Capture the cell that displays the provided text and extract its (x, y) central coordinate. 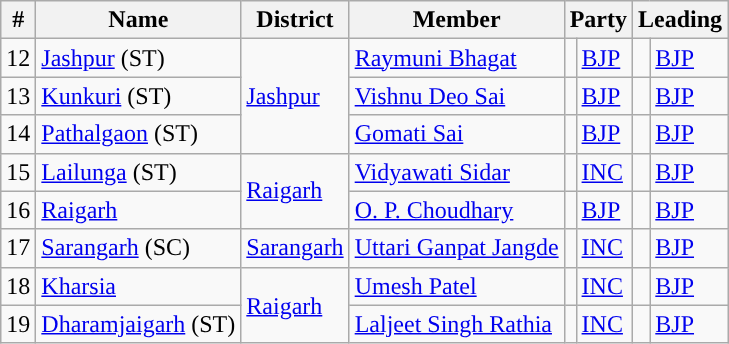
Name (138, 20)
Sarangarh (295, 248)
District (295, 20)
Sarangarh (SC) (138, 248)
19 (18, 324)
Jashpur (295, 96)
Vidyawati Sidar (456, 172)
Kunkuri (ST) (138, 96)
18 (18, 286)
Uttari Ganpat Jangde (456, 248)
14 (18, 134)
Gomati Sai (456, 134)
13 (18, 96)
17 (18, 248)
O. P. Choudhary (456, 210)
Raymuni Bhagat (456, 58)
Jashpur (ST) (138, 58)
Leading (680, 20)
Party (598, 20)
Dharamjaigarh (ST) (138, 324)
16 (18, 210)
15 (18, 172)
# (18, 20)
Laljeet Singh Rathia (456, 324)
Umesh Patel (456, 286)
Vishnu Deo Sai (456, 96)
12 (18, 58)
Member (456, 20)
Pathalgaon (ST) (138, 134)
Kharsia (138, 286)
Lailunga (ST) (138, 172)
